Capture the cell that displays the provided text and extract its [X, Y] central coordinate. 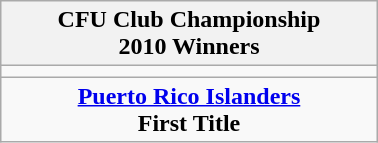
CFU Club Championship2010 Winners [189, 34]
Puerto Rico IslandersFirst Title [189, 110]
